Find where the given text appears and provide that cell's center as [X, Y] coordinate. 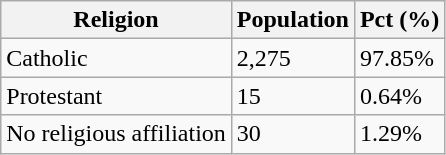
Population [292, 20]
Religion [116, 20]
2,275 [292, 58]
No religious affiliation [116, 134]
1.29% [399, 134]
0.64% [399, 96]
Pct (%) [399, 20]
15 [292, 96]
30 [292, 134]
97.85% [399, 58]
Catholic [116, 58]
Protestant [116, 96]
